Identify which cell holds the provided text, then report its (X, Y) central coordinate. 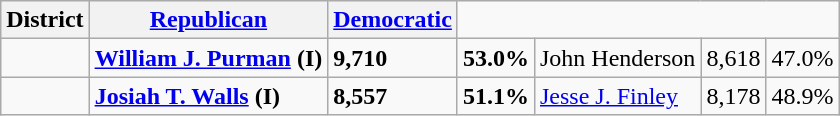
51.1% (496, 96)
8,178 (734, 96)
8,557 (393, 96)
9,710 (393, 58)
Jesse J. Finley (617, 96)
8,618 (734, 58)
Josiah T. Walls (I) (208, 96)
48.9% (802, 96)
John Henderson (617, 58)
Republican (208, 20)
District (45, 20)
53.0% (496, 58)
Democratic (393, 20)
47.0% (802, 58)
William J. Purman (I) (208, 58)
